Locate the cell with the specified text and output its [X, Y] center coordinate. 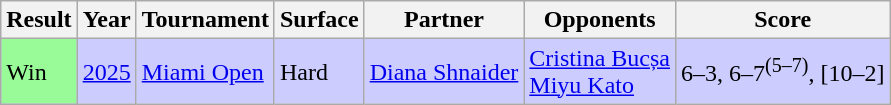
Hard [319, 72]
Win [39, 72]
2025 [106, 72]
Partner [444, 20]
Year [106, 20]
Opponents [600, 20]
Result [39, 20]
Score [783, 20]
Cristina Bucșa Miyu Kato [600, 72]
Tournament [205, 20]
Surface [319, 20]
6–3, 6–7(5–7), [10–2] [783, 72]
Miami Open [205, 72]
Diana Shnaider [444, 72]
